Pinpoint the cell where the given text exists, returning its [X, Y] midpoint coordinate. 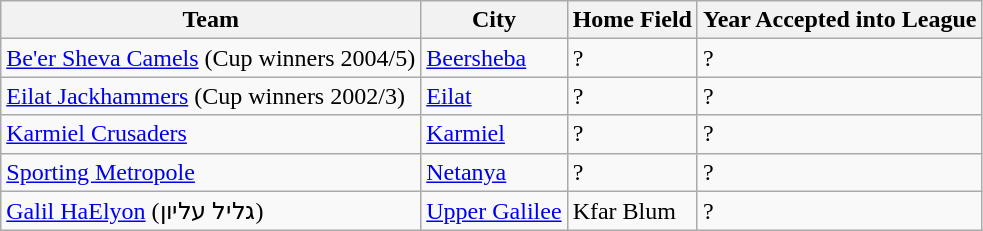
Team [211, 20]
Home Field [632, 20]
Year Accepted into League [840, 20]
Upper Galilee [494, 211]
City [494, 20]
Kfar Blum [632, 211]
Be'er Sheva Camels (Cup winners 2004/5) [211, 58]
Galil HaElyon (גליל עליון) [211, 211]
Sporting Metropole [211, 172]
Eilat [494, 96]
Beersheba [494, 58]
Karmiel Crusaders [211, 134]
Netanya [494, 172]
Eilat Jackhammers (Cup winners 2002/3) [211, 96]
Karmiel [494, 134]
